Extract the [X, Y] coordinate from the center of the cell holding the provided text.  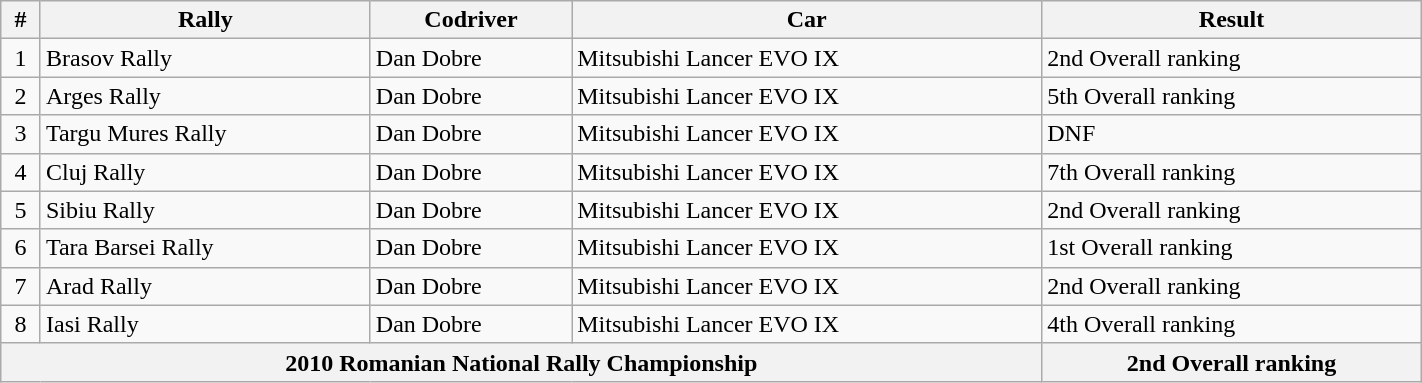
Car [807, 20]
Sibiu Rally [205, 210]
Arges Rally [205, 96]
Brasov Rally [205, 58]
7 [21, 286]
Rally [205, 20]
DNF [1232, 134]
Tara Barsei Rally [205, 248]
4th Overall ranking [1232, 324]
Codriver [470, 20]
# [21, 20]
7th Overall ranking [1232, 172]
Targu Mures Rally [205, 134]
5 [21, 210]
1st Overall ranking [1232, 248]
3 [21, 134]
Arad Rally [205, 286]
5th Overall ranking [1232, 96]
1 [21, 58]
6 [21, 248]
Result [1232, 20]
8 [21, 324]
Iasi Rally [205, 324]
Cluj Rally [205, 172]
2 [21, 96]
2010 Romanian National Rally Championship [522, 362]
4 [21, 172]
